For the text-containing cell, return its midpoint in (X, Y) coordinate format. 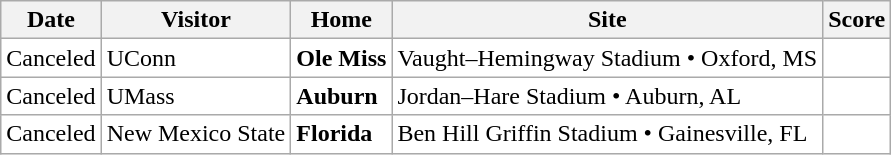
Jordan–Hare Stadium • Auburn, AL (608, 96)
Score (857, 20)
Auburn (342, 96)
Vaught–Hemingway Stadium • Oxford, MS (608, 58)
Ole Miss (342, 58)
New Mexico State (196, 134)
Date (51, 20)
Visitor (196, 20)
Home (342, 20)
Ben Hill Griffin Stadium • Gainesville, FL (608, 134)
UMass (196, 96)
Florida (342, 134)
UConn (196, 58)
Site (608, 20)
